Provide the (x, y) coordinate of the cell's center where the given text is located.  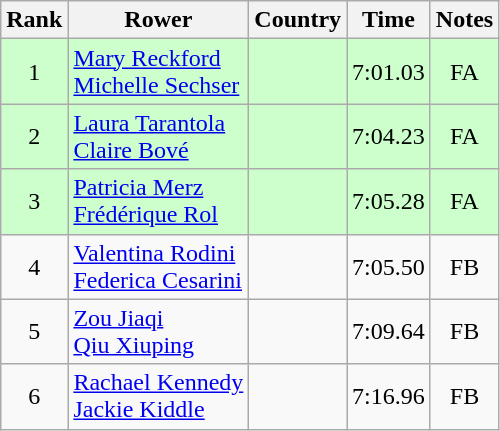
Time (389, 20)
7:05.28 (389, 202)
Zou JiaqiQiu Xiuping (158, 332)
Notes (464, 20)
7:09.64 (389, 332)
7:16.96 (389, 396)
Mary ReckfordMichelle Sechser (158, 72)
Laura TarantolaClaire Bové (158, 136)
1 (34, 72)
7:05.50 (389, 266)
3 (34, 202)
Rachael KennedyJackie Kiddle (158, 396)
4 (34, 266)
Rank (34, 20)
7:01.03 (389, 72)
7:04.23 (389, 136)
Rower (158, 20)
Country (298, 20)
2 (34, 136)
5 (34, 332)
6 (34, 396)
Patricia MerzFrédérique Rol (158, 202)
Valentina RodiniFederica Cesarini (158, 266)
